Capture the cell that displays the provided text and extract its [X, Y] central coordinate. 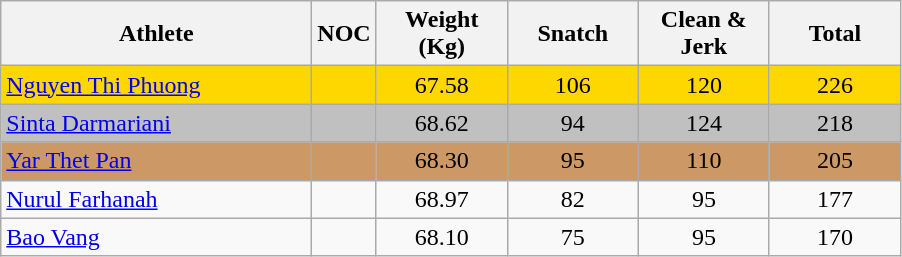
218 [834, 123]
NOC [344, 34]
Athlete [156, 34]
Nurul Farhanah [156, 199]
170 [834, 237]
124 [704, 123]
Bao Vang [156, 237]
205 [834, 161]
68.10 [442, 237]
Total [834, 34]
120 [704, 85]
68.97 [442, 199]
Clean & Jerk [704, 34]
68.30 [442, 161]
Yar Thet Pan [156, 161]
Snatch [572, 34]
Weight (Kg) [442, 34]
75 [572, 237]
Sinta Darmariani [156, 123]
67.58 [442, 85]
68.62 [442, 123]
94 [572, 123]
226 [834, 85]
110 [704, 161]
177 [834, 199]
82 [572, 199]
Nguyen Thi Phuong [156, 85]
106 [572, 85]
